Output the (X, Y) coordinate of the center of the cell containing the given text.  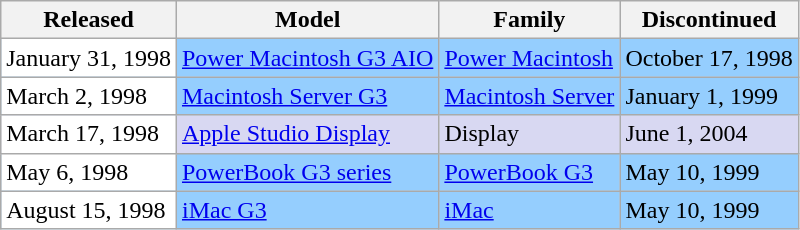
Released (89, 20)
March 2, 1998 (89, 96)
June 1, 2004 (709, 134)
iMac G3 (307, 210)
PowerBook G3 series (307, 172)
Display (530, 134)
Power Macintosh (530, 58)
PowerBook G3 (530, 172)
May 6, 1998 (89, 172)
Discontinued (709, 20)
Macintosh Server (530, 96)
October 17, 1998 (709, 58)
Model (307, 20)
Apple Studio Display (307, 134)
Macintosh Server G3 (307, 96)
Family (530, 20)
Power Macintosh G3 AIO (307, 58)
January 1, 1999 (709, 96)
March 17, 1998 (89, 134)
January 31, 1998 (89, 58)
iMac (530, 210)
August 15, 1998 (89, 210)
